Return (X, Y) of the center of cell containing provided text 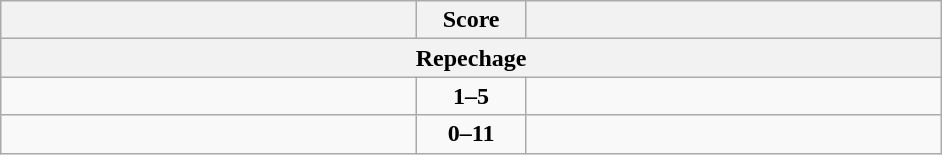
Repechage (472, 58)
0–11 (472, 134)
Score (472, 20)
1–5 (472, 96)
